From the cell containing the given text, extract its center point as [x, y] coordinate. 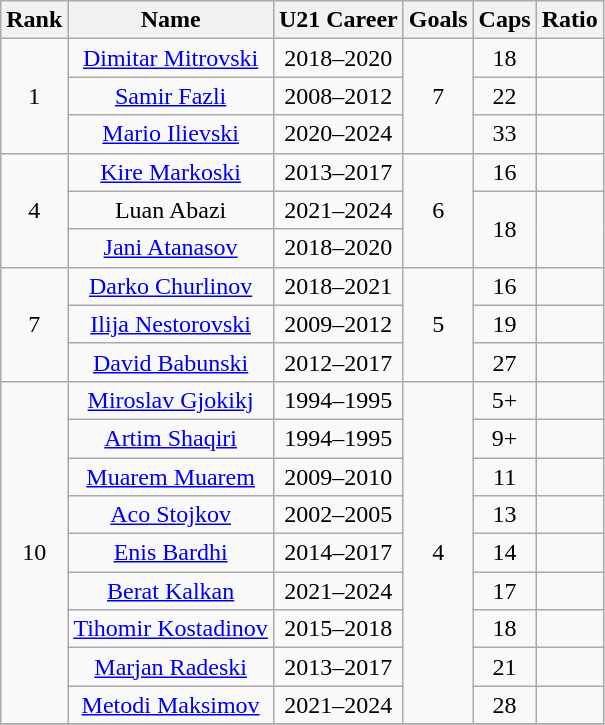
Luan Abazi [171, 210]
Goals [438, 20]
2008–2012 [338, 96]
Jani Atanasov [171, 248]
Samir Fazli [171, 96]
5+ [504, 400]
Dimitar Mitrovski [171, 58]
Marjan Radeski [171, 667]
28 [504, 705]
2009–2010 [338, 477]
David Babunski [171, 362]
27 [504, 362]
22 [504, 96]
6 [438, 210]
5 [438, 324]
2014–2017 [338, 553]
U21 Career [338, 20]
11 [504, 477]
2020–2024 [338, 134]
14 [504, 553]
2012–2017 [338, 362]
10 [34, 552]
Darko Churlinov [171, 286]
2018–2021 [338, 286]
Artim Shaqiri [171, 438]
33 [504, 134]
Aco Stojkov [171, 515]
Metodi Maksimov [171, 705]
Kire Markoski [171, 172]
Caps [504, 20]
Tihomir Kostadinov [171, 629]
9+ [504, 438]
2009–2012 [338, 324]
21 [504, 667]
Muarem Muarem [171, 477]
Enis Bardhi [171, 553]
1 [34, 96]
19 [504, 324]
Berat Kalkan [171, 591]
Rank [34, 20]
Name [171, 20]
Mario Ilievski [171, 134]
2015–2018 [338, 629]
13 [504, 515]
Ratio [570, 20]
Ilija Nestorovski [171, 324]
2002–2005 [338, 515]
Miroslav Gjokikj [171, 400]
17 [504, 591]
